Locate the cell with the specified text and output its [x, y] center coordinate. 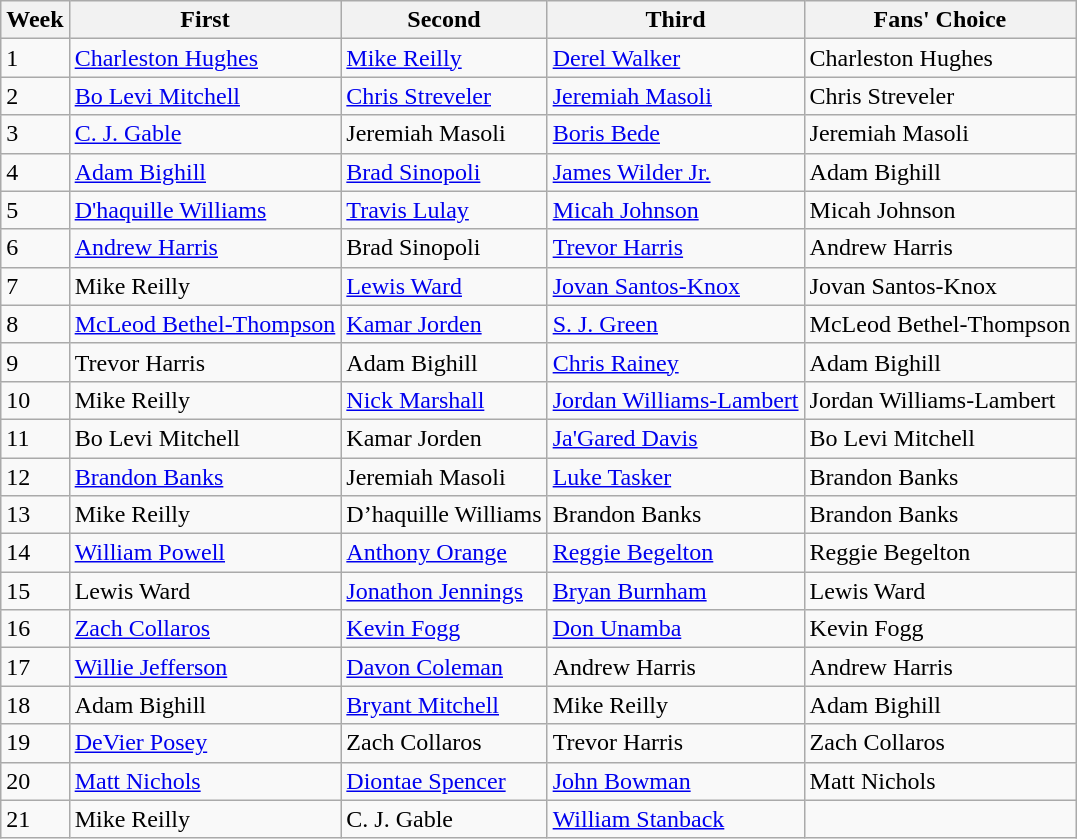
Week [35, 20]
Luke Tasker [676, 477]
DeVier Posey [205, 743]
Willie Jefferson [205, 667]
11 [35, 438]
10 [35, 400]
12 [35, 477]
D’haquille Williams [444, 515]
D'haquille Williams [205, 210]
Ja'Gared Davis [676, 438]
6 [35, 248]
3 [35, 134]
19 [35, 743]
15 [35, 591]
Bryant Mitchell [444, 705]
Third [676, 20]
Diontae Spencer [444, 781]
Jonathon Jennings [444, 591]
Bryan Burnham [676, 591]
Don Unamba [676, 629]
Second [444, 20]
18 [35, 705]
James Wilder Jr. [676, 172]
Davon Coleman [444, 667]
9 [35, 362]
17 [35, 667]
Travis Lulay [444, 210]
2 [35, 96]
13 [35, 515]
S. J. Green [676, 324]
Boris Bede [676, 134]
20 [35, 781]
Fans' Choice [940, 20]
John Bowman [676, 781]
16 [35, 629]
Chris Rainey [676, 362]
William Powell [205, 553]
Nick Marshall [444, 400]
Derel Walker [676, 58]
5 [35, 210]
Anthony Orange [444, 553]
William Stanback [676, 819]
4 [35, 172]
21 [35, 819]
1 [35, 58]
7 [35, 286]
14 [35, 553]
First [205, 20]
8 [35, 324]
